Output the (x, y) coordinate of the center of the cell containing the given text.  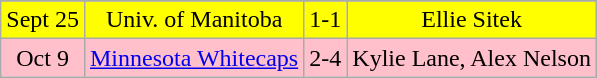
Minnesota Whitecaps (194, 58)
Kylie Lane, Alex Nelson (472, 58)
1-1 (326, 20)
Ellie Sitek (472, 20)
Sept 25 (43, 20)
2-4 (326, 58)
Univ. of Manitoba (194, 20)
Oct 9 (43, 58)
